Return the (X, Y) coordinate for the center point of the cell that contains the specified text.  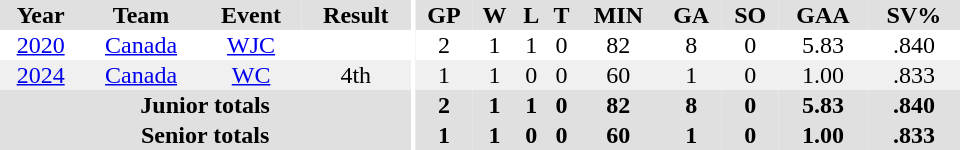
Result (356, 15)
Team (141, 15)
GA (691, 15)
WJC (251, 45)
2024 (40, 75)
Year (40, 15)
2020 (40, 45)
GAA (823, 15)
L (531, 15)
Event (251, 15)
MIN (618, 15)
Senior totals (205, 135)
T (561, 15)
GP (444, 15)
Junior totals (205, 105)
W (494, 15)
SV% (914, 15)
SO (750, 15)
WC (251, 75)
4th (356, 75)
